Determine the [x, y] coordinate at the center of the cell enclosing the given text.  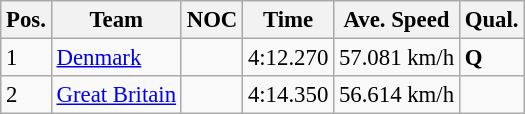
NOC [212, 20]
56.614 km/h [397, 95]
Pos. [26, 20]
Denmark [116, 58]
Team [116, 20]
Qual. [491, 20]
1 [26, 58]
4:14.350 [288, 95]
Great Britain [116, 95]
Ave. Speed [397, 20]
57.081 km/h [397, 58]
2 [26, 95]
Q [491, 58]
Time [288, 20]
4:12.270 [288, 58]
